Pinpoint the cell where the given text exists, returning its (x, y) midpoint coordinate. 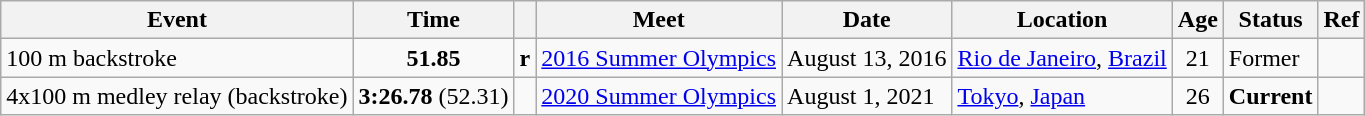
Rio de Janeiro, Brazil (1062, 58)
100 m backstroke (177, 58)
Meet (659, 20)
Location (1062, 20)
21 (1198, 58)
Time (434, 20)
Current (1270, 96)
Tokyo, Japan (1062, 96)
51.85 (434, 58)
4x100 m medley relay (backstroke) (177, 96)
r (525, 58)
3:26.78 (52.31) (434, 96)
Former (1270, 58)
2016 Summer Olympics (659, 58)
2020 Summer Olympics (659, 96)
Ref (1342, 20)
Event (177, 20)
Age (1198, 20)
Date (867, 20)
26 (1198, 96)
August 1, 2021 (867, 96)
Status (1270, 20)
August 13, 2016 (867, 58)
